Extract the [X, Y] coordinate from the center of the cell holding the provided text.  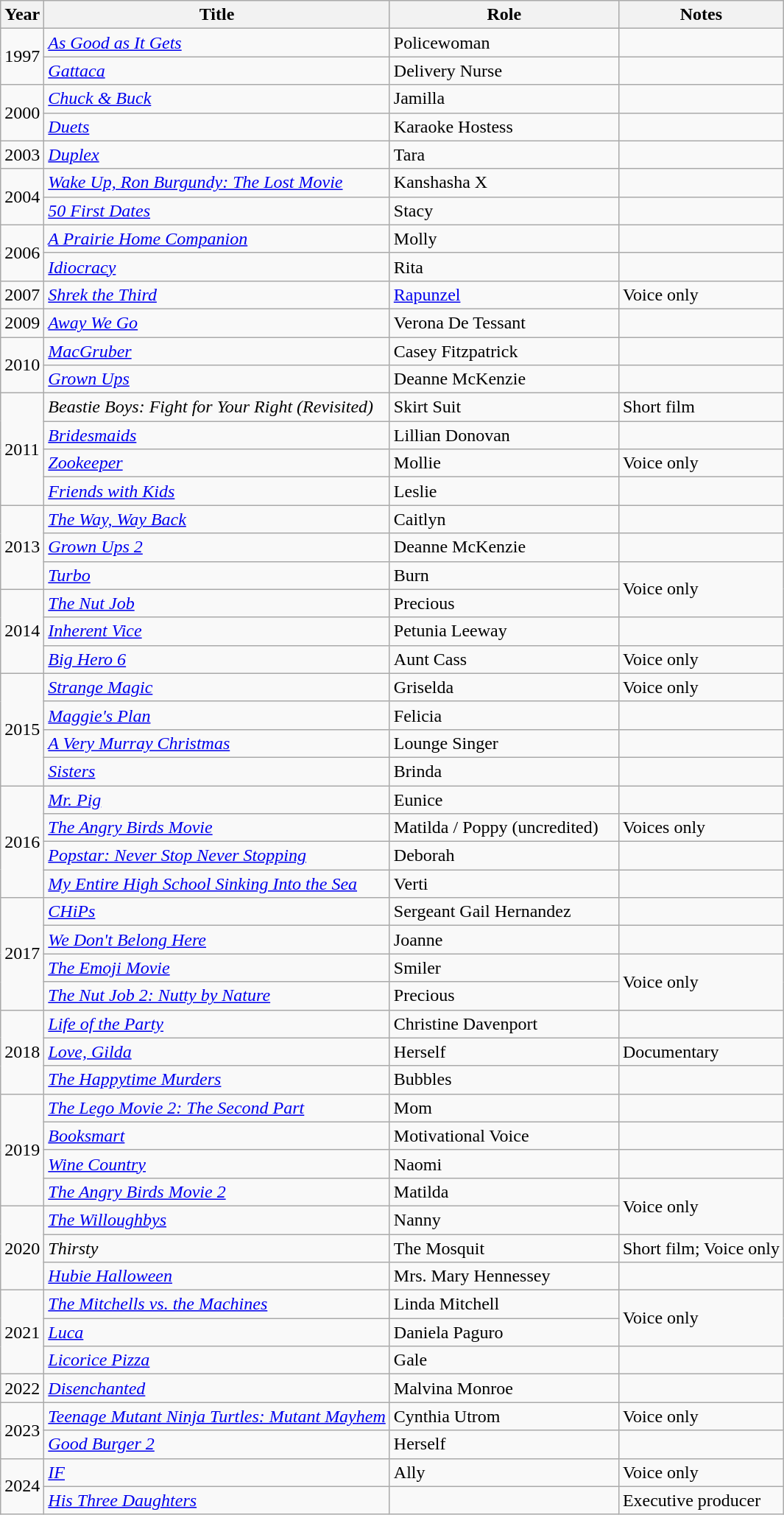
Naomi [504, 1164]
Mr. Pig [216, 799]
2004 [22, 197]
Ally [504, 1472]
Sergeant Gail Hernandez [504, 912]
2010 [22, 365]
Disenchanted [216, 1388]
Linda Mitchell [504, 1304]
Title [216, 15]
Mom [504, 1108]
Daniela Paguro [504, 1332]
Mollie [504, 463]
Eunice [504, 799]
Zookeeper [216, 463]
Gale [504, 1360]
Grown Ups [216, 379]
1997 [22, 57]
The Emoji Movie [216, 968]
Jamilla [504, 99]
Motivational Voice [504, 1136]
Joanne [504, 940]
Lounge Singer [504, 743]
Matilda / Poppy (uncredited) [504, 828]
Wine Country [216, 1164]
The Angry Birds Movie [216, 828]
Policewoman [504, 43]
Teenage Mutant Ninja Turtles: Mutant Mayhem [216, 1416]
Turbo [216, 575]
Friends with Kids [216, 491]
2020 [22, 1248]
Leslie [504, 491]
The Mosquit [504, 1248]
2016 [22, 841]
Sisters [216, 771]
Delivery Nurse [504, 71]
IF [216, 1472]
2023 [22, 1430]
Caitlyn [504, 519]
Licorice Pizza [216, 1360]
Lillian Donovan [504, 435]
A Very Murray Christmas [216, 743]
Tara [504, 155]
Chuck & Buck [216, 99]
As Good as It Gets [216, 43]
2000 [22, 113]
Idiocracy [216, 267]
Bubbles [504, 1080]
Gattaca [216, 71]
The Lego Movie 2: The Second Part [216, 1108]
Short film; Voice only [701, 1248]
2019 [22, 1150]
Petunia Leeway [504, 631]
Booksmart [216, 1136]
2022 [22, 1388]
Rapunzel [504, 295]
Inherent Vice [216, 631]
Smiler [504, 968]
Duets [216, 127]
Hubie Halloween [216, 1276]
Beastie Boys: Fight for Your Right (Revisited) [216, 407]
The Happytime Murders [216, 1080]
Wake Up, Ron Burgundy: The Lost Movie [216, 183]
Love, Gilda [216, 1052]
Aunt Cass [504, 659]
The Angry Birds Movie 2 [216, 1192]
2024 [22, 1486]
Good Burger 2 [216, 1444]
Molly [504, 239]
Away We Go [216, 323]
Stacy [504, 211]
Kanshasha X [504, 183]
Shrek the Third [216, 295]
2007 [22, 295]
The Mitchells vs. the Machines [216, 1304]
Rita [504, 267]
Strange Magic [216, 687]
Documentary [701, 1052]
Duplex [216, 155]
2014 [22, 631]
Deborah [504, 856]
Luca [216, 1332]
Felicia [504, 715]
Role [504, 15]
Notes [701, 15]
Popstar: Never Stop Never Stopping [216, 856]
50 First Dates [216, 211]
Executive producer [701, 1500]
Cynthia Utrom [504, 1416]
My Entire High School Sinking Into the Sea [216, 884]
2018 [22, 1052]
2013 [22, 547]
Karaoke Hostess [504, 127]
2011 [22, 449]
Verona De Tessant [504, 323]
Malvina Monroe [504, 1388]
Year [22, 15]
Mrs. Mary Hennessey [504, 1276]
We Don't Belong Here [216, 940]
2009 [22, 323]
The Nut Job [216, 603]
2021 [22, 1332]
Verti [504, 884]
CHiPs [216, 912]
2017 [22, 954]
MacGruber [216, 351]
The Nut Job 2: Nutty by Nature [216, 996]
Voices only [701, 828]
Big Hero 6 [216, 659]
A Prairie Home Companion [216, 239]
2015 [22, 729]
Bridesmaids [216, 435]
The Willoughbys [216, 1220]
Skirt Suit [504, 407]
His Three Daughters [216, 1500]
Brinda [504, 771]
Christine Davenport [504, 1024]
Thirsty [216, 1248]
Grown Ups 2 [216, 547]
Casey Fitzpatrick [504, 351]
2003 [22, 155]
Short film [701, 407]
Life of the Party [216, 1024]
The Way, Way Back [216, 519]
Burn [504, 575]
2006 [22, 253]
Nanny [504, 1220]
Matilda [504, 1192]
Griselda [504, 687]
Maggie's Plan [216, 715]
